Capture the cell that displays the provided text and extract its (X, Y) central coordinate. 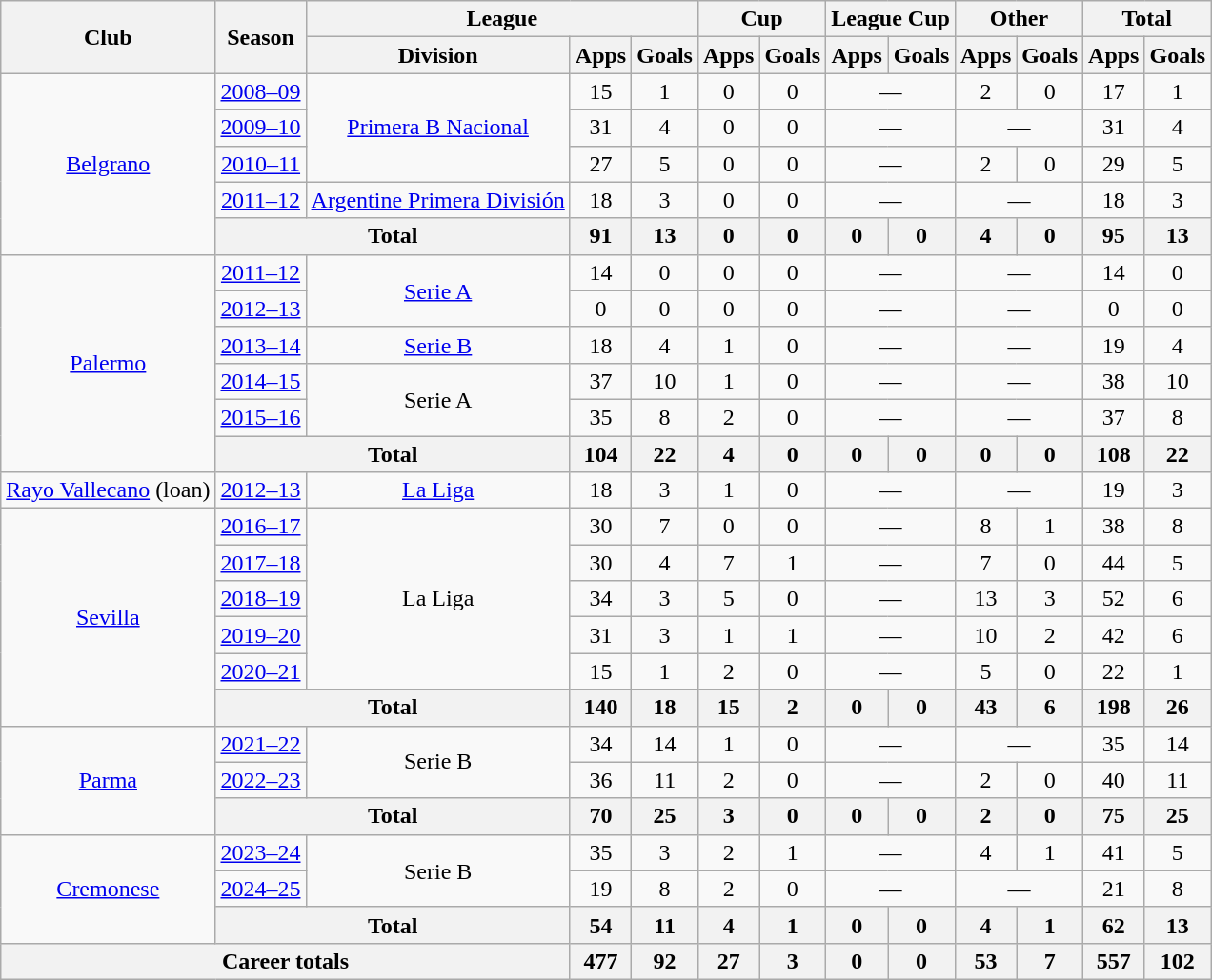
29 (1114, 164)
95 (1114, 236)
2014–15 (261, 381)
104 (600, 454)
League Cup (891, 19)
40 (1114, 780)
Palermo (109, 363)
36 (600, 780)
Rayo Vallecano (loan) (109, 490)
Club (109, 37)
Parma (109, 780)
Belgrano (109, 164)
91 (600, 236)
Division (438, 55)
42 (1114, 635)
53 (985, 961)
140 (600, 708)
2020–21 (261, 671)
Argentine Primera División (438, 200)
Career totals (286, 961)
Other (1019, 19)
70 (600, 816)
2021–22 (261, 744)
2024–25 (261, 889)
League (501, 19)
54 (600, 925)
21 (1114, 889)
2009–10 (261, 128)
75 (1114, 816)
41 (1114, 852)
52 (1114, 599)
62 (1114, 925)
43 (985, 708)
17 (1114, 91)
Season (261, 37)
2017–18 (261, 563)
Primera B Nacional (438, 128)
557 (1114, 961)
Sevilla (109, 617)
102 (1178, 961)
2008–09 (261, 91)
2015–16 (261, 417)
477 (600, 961)
2018–19 (261, 599)
2010–11 (261, 164)
Cup (761, 19)
Cremonese (109, 889)
2019–20 (261, 635)
198 (1114, 708)
92 (665, 961)
2013–14 (261, 345)
2023–24 (261, 852)
108 (1114, 454)
44 (1114, 563)
26 (1178, 708)
2016–17 (261, 527)
2022–23 (261, 780)
